Extract the [X, Y] coordinate from the center of the cell holding the provided text.  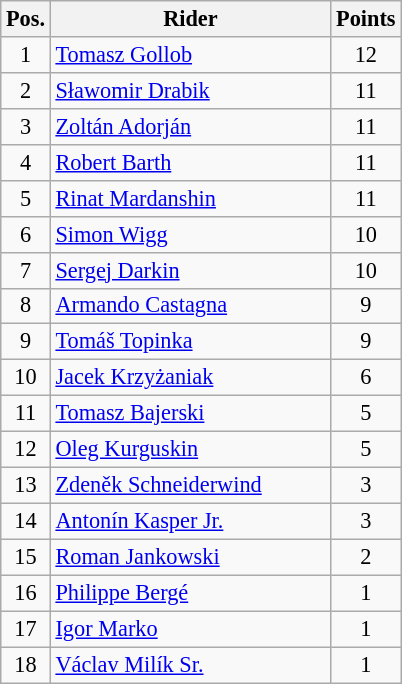
Oleg Kurguskin [190, 450]
Igor Marko [190, 629]
Zoltán Adorján [190, 126]
Simon Wigg [190, 234]
Robert Barth [190, 162]
Points [366, 19]
Philippe Bergé [190, 593]
Antonín Kasper Jr. [190, 521]
4 [26, 162]
8 [26, 306]
Tomáš Topinka [190, 342]
13 [26, 485]
Armando Castagna [190, 306]
14 [26, 521]
17 [26, 629]
Zdeněk Schneiderwind [190, 485]
Pos. [26, 19]
18 [26, 665]
Sławomir Drabik [190, 90]
Rinat Mardanshin [190, 198]
7 [26, 270]
Roman Jankowski [190, 557]
Jacek Krzyżaniak [190, 378]
16 [26, 593]
Václav Milík Sr. [190, 665]
Sergej Darkin [190, 270]
Tomasz Bajerski [190, 414]
Tomasz Gollob [190, 55]
Rider [190, 19]
15 [26, 557]
